Scan for the cell matching the given text and deliver its (X, Y) coordinate at center. 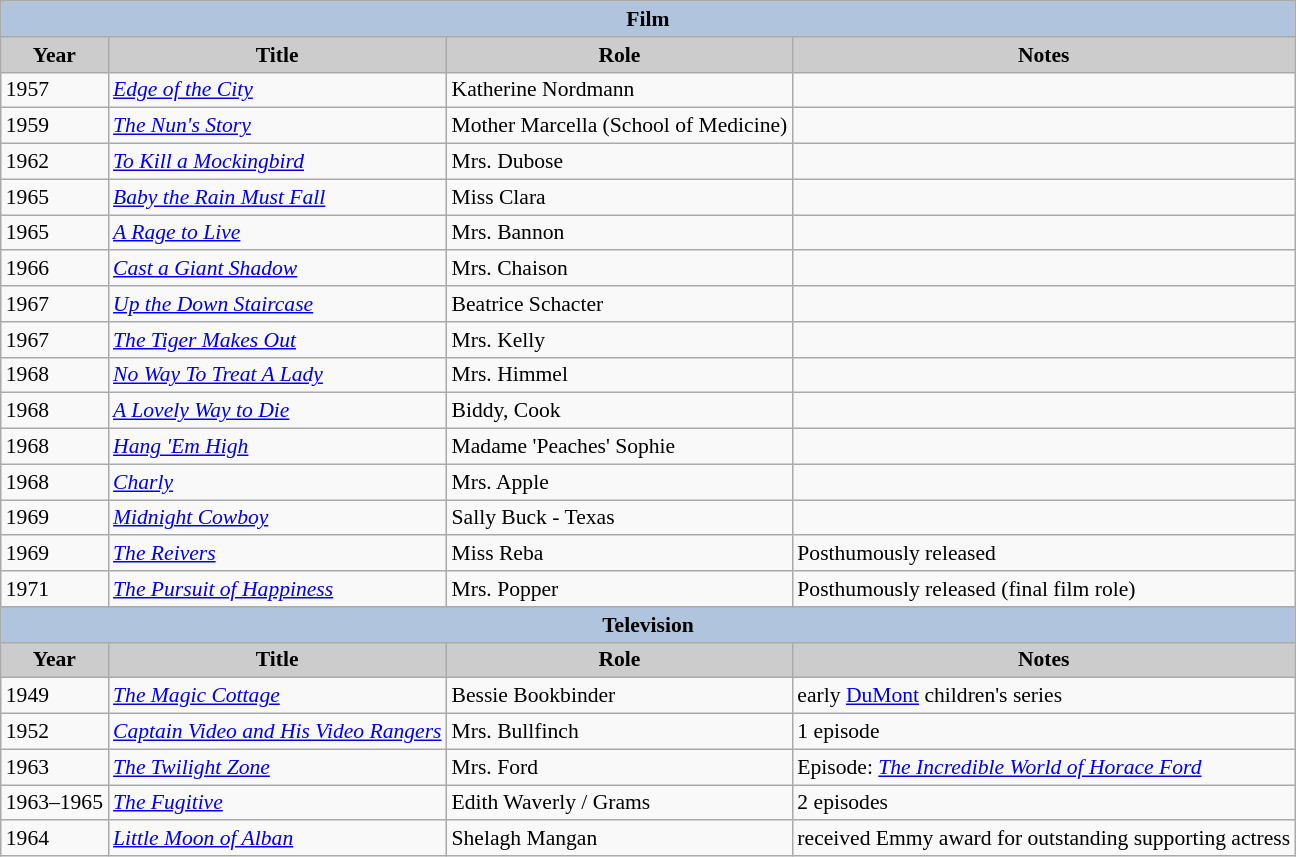
A Lovely Way to Die (277, 411)
Mrs. Popper (620, 589)
Television (648, 625)
2 episodes (1044, 803)
1952 (54, 732)
To Kill a Mockingbird (277, 162)
early DuMont children's series (1044, 696)
Episode: The Incredible World of Horace Ford (1044, 767)
1971 (54, 589)
Mother Marcella (School of Medicine) (620, 126)
Biddy, Cook (620, 411)
A Rage to Live (277, 233)
Beatrice Schacter (620, 304)
The Pursuit of Happiness (277, 589)
The Reivers (277, 554)
Mrs. Kelly (620, 340)
Cast a Giant Shadow (277, 269)
1 episode (1044, 732)
Posthumously released (final film role) (1044, 589)
Mrs. Ford (620, 767)
No Way To Treat A Lady (277, 375)
1959 (54, 126)
Charly (277, 482)
Mrs. Bullfinch (620, 732)
Mrs. Chaison (620, 269)
Up the Down Staircase (277, 304)
Madame 'Peaches' Sophie (620, 447)
Sally Buck - Texas (620, 518)
1949 (54, 696)
Miss Reba (620, 554)
Midnight Cowboy (277, 518)
Little Moon of Alban (277, 839)
Captain Video and His Video Rangers (277, 732)
Mrs. Bannon (620, 233)
1963–1965 (54, 803)
Shelagh Mangan (620, 839)
Miss Clara (620, 197)
The Fugitive (277, 803)
1963 (54, 767)
The Twilight Zone (277, 767)
Posthumously released (1044, 554)
Katherine Nordmann (620, 90)
The Tiger Makes Out (277, 340)
Baby the Rain Must Fall (277, 197)
Hang 'Em High (277, 447)
Film (648, 19)
Bessie Bookbinder (620, 696)
1966 (54, 269)
1962 (54, 162)
Mrs. Dubose (620, 162)
The Magic Cottage (277, 696)
The Nun's Story (277, 126)
1957 (54, 90)
Edge of the City (277, 90)
Mrs. Himmel (620, 375)
1964 (54, 839)
Mrs. Apple (620, 482)
Edith Waverly / Grams (620, 803)
received Emmy award for outstanding supporting actress (1044, 839)
